Capture the cell that displays the provided text and extract its [X, Y] central coordinate. 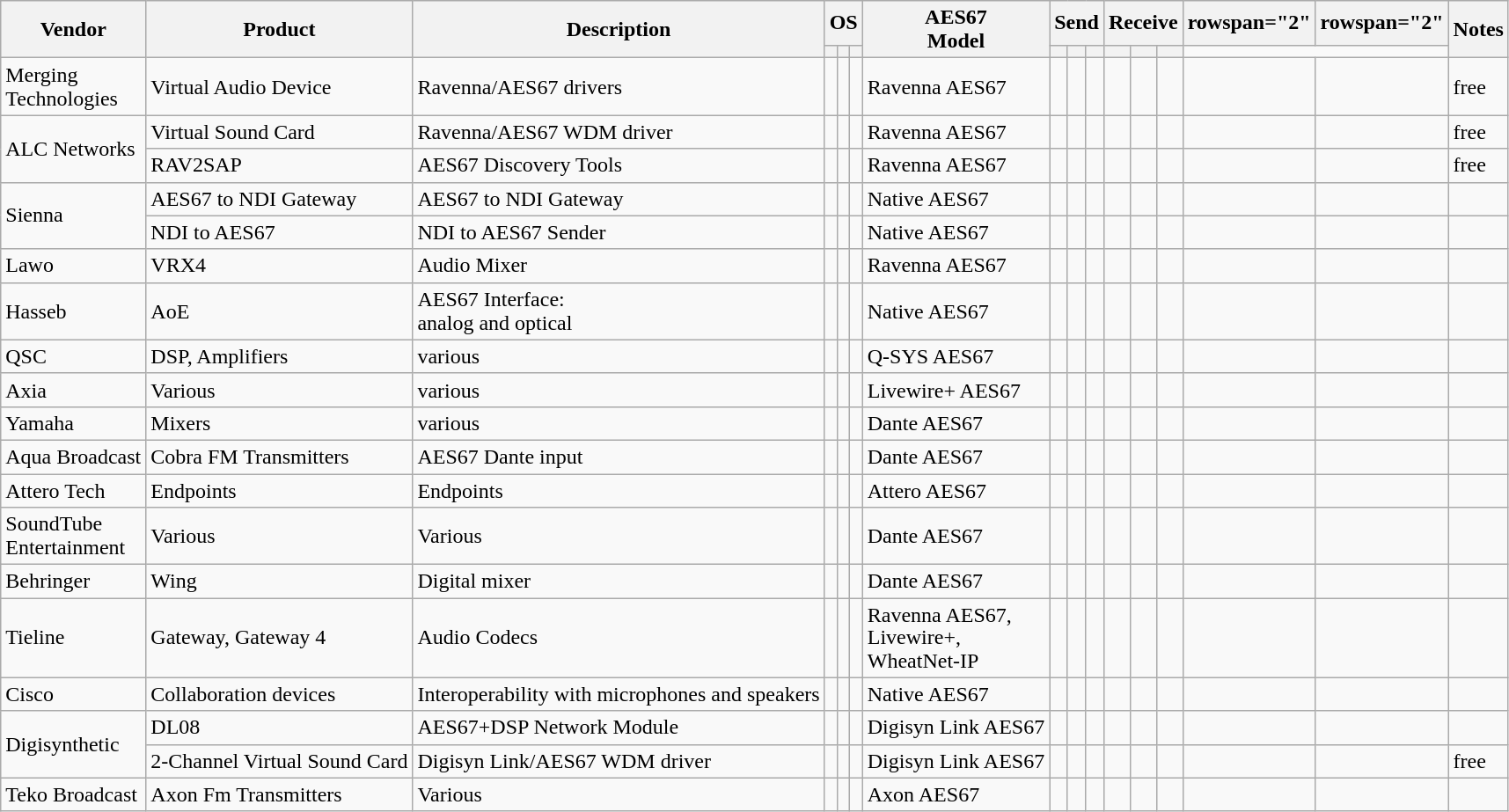
Audio Mixer [619, 266]
Axia [74, 390]
Vendor [74, 30]
Virtual Sound Card [280, 132]
Digisynthetic [74, 744]
VRX4 [280, 266]
MergingTechnologies [74, 86]
AoE [280, 311]
DL08 [280, 728]
OS [843, 23]
AES67 Dante input [619, 457]
QSC [74, 356]
Livewire+ AES67 [956, 390]
Digital mixer [619, 582]
AES67Model [956, 30]
NDI to AES67 Sender [619, 232]
Yamaha [74, 423]
Audio Codecs [619, 638]
Axon AES67 [956, 794]
Attero AES67 [956, 490]
Ravenna/AES67 WDM driver [619, 132]
Lawo [74, 266]
Q-SYS AES67 [956, 356]
Collaboration devices [280, 694]
Behringer [74, 582]
Hasseb [74, 311]
DSP, Amplifiers [280, 356]
ALC Networks [74, 149]
Description [619, 30]
Ravenna/AES67 drivers [619, 86]
Tieline [74, 638]
Send [1077, 23]
Teko Broadcast [74, 794]
Aqua Broadcast [74, 457]
NDI to AES67 [280, 232]
SoundTubeEntertainment [74, 537]
Digisyn Link/AES67 WDM driver [619, 761]
Axon Fm Transmitters [280, 794]
Gateway, Gateway 4 [280, 638]
Notes [1478, 30]
AES67+DSP Network Module [619, 728]
Receive [1143, 23]
Ravenna AES67,Livewire+,WheatNet-IP [956, 638]
Sienna [74, 216]
RAV2SAP [280, 165]
Virtual Audio Device [280, 86]
Attero Tech [74, 490]
Interoperability with microphones and speakers [619, 694]
Cobra FM Transmitters [280, 457]
AES67 Interface:analog and optical [619, 311]
Cisco [74, 694]
2-Channel Virtual Sound Card [280, 761]
Product [280, 30]
Mixers [280, 423]
AES67 Discovery Tools [619, 165]
Wing [280, 582]
